Output the (x, y) coordinate of the center of the cell containing the given text.  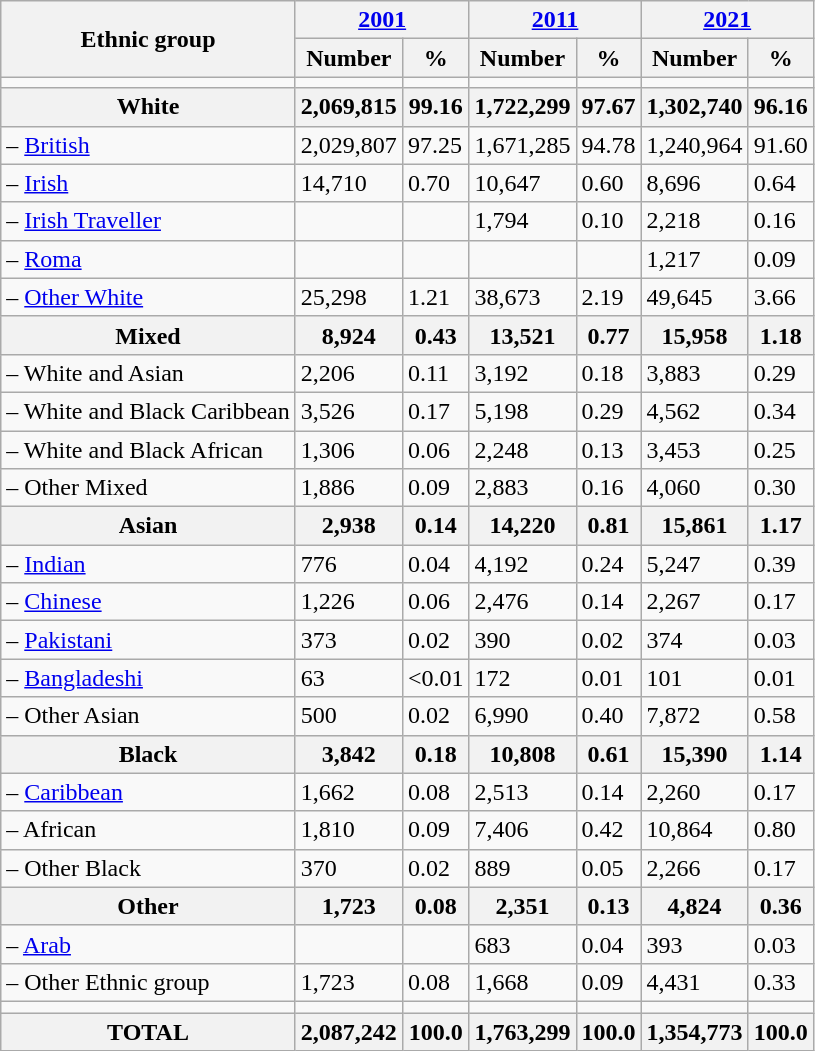
2,513 (522, 792)
3,526 (348, 411)
Mixed (148, 335)
3,453 (694, 449)
14,710 (348, 183)
Black (148, 754)
– Arab (148, 944)
– White and Black African (148, 449)
0.30 (780, 488)
– British (148, 145)
1,240,964 (694, 145)
2,029,807 (348, 145)
– Bangladeshi (148, 678)
0.64 (780, 183)
3,883 (694, 373)
0.34 (780, 411)
7,406 (522, 830)
13,521 (522, 335)
3,192 (522, 373)
10,808 (522, 754)
2,218 (694, 221)
15,861 (694, 526)
91.60 (780, 145)
0.05 (608, 868)
2001 (382, 20)
889 (522, 868)
2011 (555, 20)
101 (694, 678)
0.80 (780, 830)
– African (148, 830)
49,645 (694, 297)
– Caribbean (148, 792)
2,260 (694, 792)
10,647 (522, 183)
172 (522, 678)
1,722,299 (522, 107)
– Other Mixed (148, 488)
1,662 (348, 792)
2.19 (608, 297)
63 (348, 678)
4,060 (694, 488)
97.67 (608, 107)
4,824 (694, 906)
776 (348, 564)
– Pakistani (148, 640)
<0.01 (436, 678)
1,886 (348, 488)
374 (694, 640)
– Indian (148, 564)
2,267 (694, 602)
1.21 (436, 297)
10,864 (694, 830)
6,990 (522, 716)
8,924 (348, 335)
1,671,285 (522, 145)
0.25 (780, 449)
96.16 (780, 107)
Other (148, 906)
393 (694, 944)
8,696 (694, 183)
1,794 (522, 221)
1,302,740 (694, 107)
1.14 (780, 754)
0.11 (436, 373)
– Other White (148, 297)
1,668 (522, 982)
4,431 (694, 982)
0.61 (608, 754)
TOTAL (148, 1031)
– Other Black (148, 868)
0.70 (436, 183)
3.66 (780, 297)
1,226 (348, 602)
– Roma (148, 259)
2,087,242 (348, 1031)
4,562 (694, 411)
Asian (148, 526)
0.36 (780, 906)
0.39 (780, 564)
15,390 (694, 754)
Ethnic group (148, 39)
0.10 (608, 221)
15,958 (694, 335)
390 (522, 640)
2,938 (348, 526)
0.81 (608, 526)
1,810 (348, 830)
0.60 (608, 183)
25,298 (348, 297)
7,872 (694, 716)
– Chinese (148, 602)
99.16 (436, 107)
0.24 (608, 564)
0.43 (436, 335)
1,763,299 (522, 1031)
4,192 (522, 564)
– Other Ethnic group (148, 982)
2,248 (522, 449)
2,476 (522, 602)
– White and Black Caribbean (148, 411)
0.58 (780, 716)
– White and Asian (148, 373)
White (148, 107)
0.40 (608, 716)
0.33 (780, 982)
2,069,815 (348, 107)
1,354,773 (694, 1031)
97.25 (436, 145)
– Irish (148, 183)
14,220 (522, 526)
370 (348, 868)
38,673 (522, 297)
1,306 (348, 449)
5,247 (694, 564)
– Other Asian (148, 716)
1,217 (694, 259)
5,198 (522, 411)
94.78 (608, 145)
1.18 (780, 335)
– Irish Traveller (148, 221)
683 (522, 944)
1.17 (780, 526)
3,842 (348, 754)
500 (348, 716)
2,206 (348, 373)
2,266 (694, 868)
2,351 (522, 906)
2,883 (522, 488)
0.42 (608, 830)
0.77 (608, 335)
373 (348, 640)
2021 (727, 20)
